For the text-containing cell, return its midpoint in (X, Y) coordinate format. 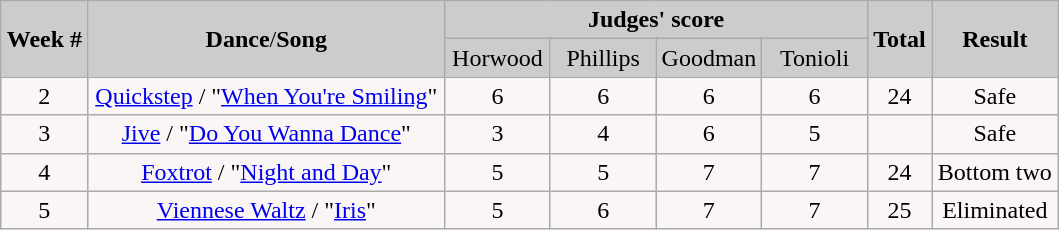
Phillips (603, 58)
Jive / "Do You Wanna Dance" (266, 134)
25 (899, 210)
Horwood (498, 58)
Goodman (709, 58)
Eliminated (995, 210)
Judges' score (656, 20)
Result (995, 39)
Total (899, 39)
Bottom two (995, 172)
2 (44, 96)
Dance/Song (266, 39)
Quickstep / "When You're Smiling" (266, 96)
Week # (44, 39)
Viennese Waltz / "Iris" (266, 210)
Tonioli (815, 58)
Foxtrot / "Night and Day" (266, 172)
